Locate the cell with the specified text and output its (x, y) center coordinate. 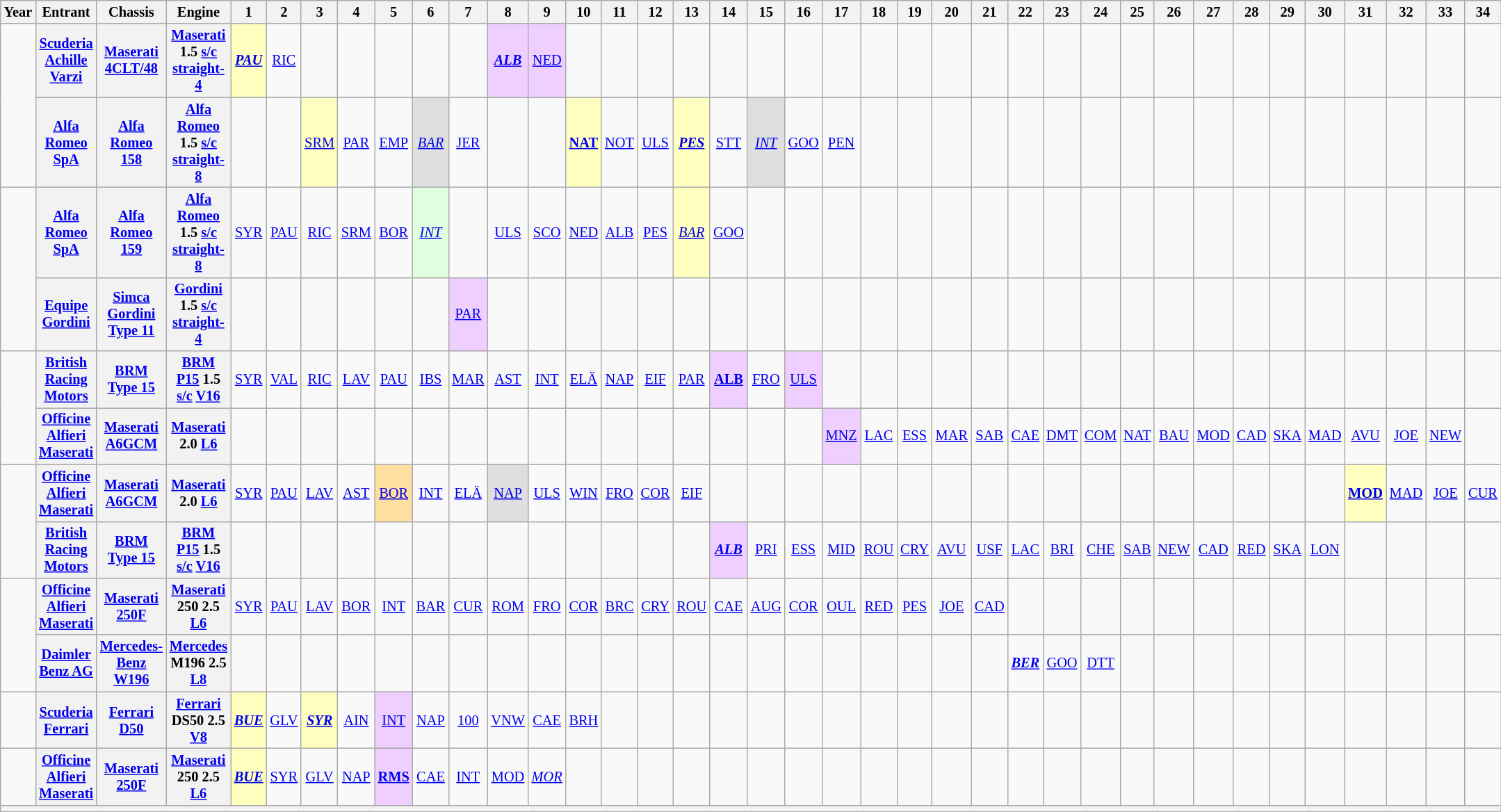
AIN (356, 720)
8 (508, 12)
DMT (1062, 436)
Entrant (66, 12)
9 (547, 12)
Equipe Gordini (66, 314)
Scuderia Achille Varzi (66, 60)
7 (468, 12)
33 (1445, 12)
PEN (841, 143)
28 (1251, 12)
USF (990, 550)
COM (1101, 436)
Alfa Romeo 159 (131, 232)
MID (841, 550)
30 (1325, 12)
26 (1174, 12)
MNZ (841, 436)
Ferrari D50 (131, 720)
MOR (547, 777)
NOT (619, 143)
JER (468, 143)
BER (1025, 663)
Simca Gordini Type 11 (131, 314)
OUL (841, 606)
PRI (766, 550)
WIN (584, 493)
22 (1025, 12)
15 (766, 12)
Engine (199, 12)
25 (1137, 12)
27 (1214, 12)
VNW (508, 720)
20 (952, 12)
Year (18, 12)
100 (468, 720)
17 (841, 12)
13 (691, 12)
RMS (393, 777)
24 (1101, 12)
5 (393, 12)
19 (914, 12)
4 (356, 12)
16 (804, 12)
Alfa Romeo 158 (131, 143)
14 (729, 12)
SCO (547, 232)
BAU (1174, 436)
29 (1288, 12)
Chassis (131, 12)
12 (656, 12)
IBS (431, 380)
23 (1062, 12)
34 (1483, 12)
BRH (584, 720)
BRI (1062, 550)
CHE (1101, 550)
Scuderia Ferrari (66, 720)
10 (584, 12)
LON (1325, 550)
Mercedes-Benz W196 (131, 663)
31 (1365, 12)
DTT (1101, 663)
EMP (393, 143)
Maserati 4CLT/48 (131, 60)
VAL (284, 380)
AUG (766, 606)
2 (284, 12)
18 (879, 12)
ROM (508, 606)
Mercedes M196 2.5 L8 (199, 663)
STT (729, 143)
3 (320, 12)
Daimler Benz AG (66, 663)
Ferrari DS50 2.5 V8 (199, 720)
1 (249, 12)
11 (619, 12)
32 (1406, 12)
21 (990, 12)
Maserati 1.5 s/c straight-4 (199, 60)
Gordini 1.5 s/c straight-4 (199, 314)
6 (431, 12)
BRC (619, 606)
